For the text-containing cell, return its midpoint in [X, Y] coordinate format. 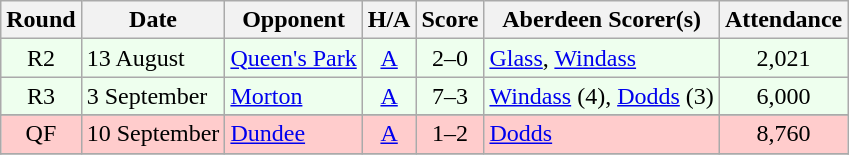
1–2 [450, 134]
Attendance [783, 20]
6,000 [783, 96]
QF [41, 134]
8,760 [783, 134]
Dundee [294, 134]
Dodds [602, 134]
3 September [153, 96]
Opponent [294, 20]
2–0 [450, 58]
2,021 [783, 58]
Round [41, 20]
Glass, Windass [602, 58]
Queen's Park [294, 58]
H/A [389, 20]
Morton [294, 96]
7–3 [450, 96]
R3 [41, 96]
Date [153, 20]
10 September [153, 134]
Aberdeen Scorer(s) [602, 20]
13 August [153, 58]
Score [450, 20]
R2 [41, 58]
Windass (4), Dodds (3) [602, 96]
